Extract the (x, y) coordinate from the center of the cell holding the provided text.  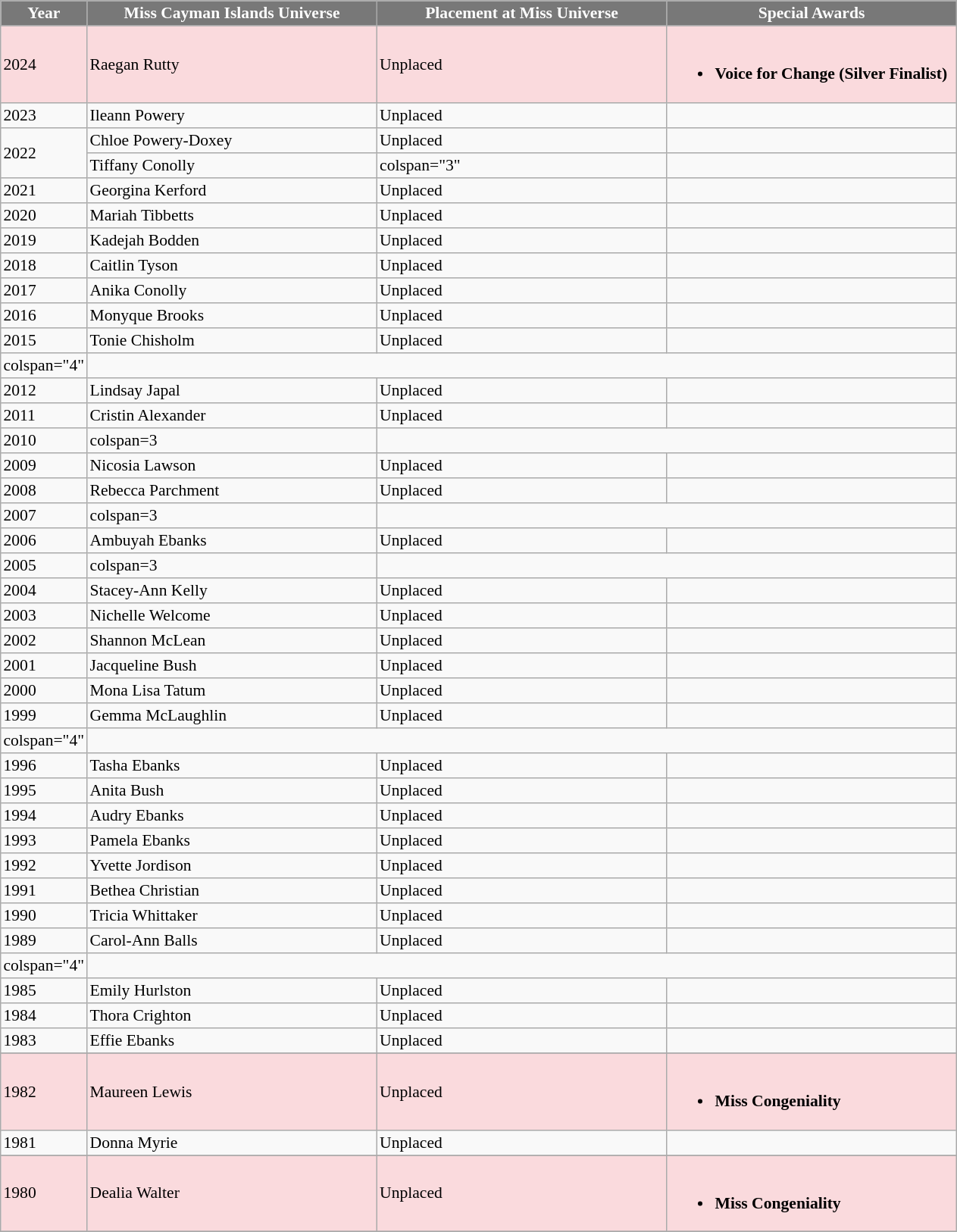
Georgina Kerford (232, 189)
2006 (44, 539)
2021 (44, 189)
1985 (44, 990)
2015 (44, 339)
1992 (44, 865)
Anita Bush (232, 790)
Year (44, 14)
2010 (44, 439)
2024 (44, 64)
2009 (44, 465)
Yvette Jordison (232, 865)
Cristin Alexander (232, 415)
2005 (44, 565)
Miss Cayman Islands Universe (232, 14)
Chloe Powery-Doxey (232, 139)
2017 (44, 289)
2004 (44, 589)
Emily Hurlston (232, 990)
1999 (44, 715)
Kadejah Bodden (232, 239)
1994 (44, 815)
2016 (44, 315)
1984 (44, 1015)
Carol-Ann Balls (232, 940)
2018 (44, 265)
Tonie Chisholm (232, 339)
2020 (44, 215)
1980 (44, 1193)
Pamela Ebanks (232, 840)
Nicosia Lawson (232, 465)
Caitlin Tyson (232, 265)
Voice for Change (Silver Finalist) (812, 64)
Mona Lisa Tatum (232, 689)
Ileann Powery (232, 115)
Lindsay Japal (232, 389)
Monyque Brooks (232, 315)
Rebecca Parchment (232, 489)
Shannon McLean (232, 639)
Anika Conolly (232, 289)
2023 (44, 115)
1995 (44, 790)
1990 (44, 915)
1996 (44, 765)
2001 (44, 665)
Maureen Lewis (232, 1091)
Ambuyah Ebanks (232, 539)
2007 (44, 515)
1981 (44, 1143)
Dealia Walter (232, 1193)
Stacey-Ann Kelly (232, 589)
Thora Crighton (232, 1015)
1993 (44, 840)
Tricia Whittaker (232, 915)
2022 (44, 152)
1982 (44, 1091)
Effie Ebanks (232, 1040)
Bethea Christian (232, 890)
Mariah Tibbetts (232, 215)
Donna Myrie (232, 1143)
2012 (44, 389)
Raegan Rutty (232, 64)
Jacqueline Bush (232, 665)
1991 (44, 890)
Nichelle Welcome (232, 615)
1983 (44, 1040)
Gemma McLaughlin (232, 715)
Audry Ebanks (232, 815)
colspan="3" (521, 165)
2002 (44, 639)
Placement at Miss Universe (521, 14)
1989 (44, 940)
Special Awards (812, 14)
2011 (44, 415)
2000 (44, 689)
2003 (44, 615)
Tiffany Conolly (232, 165)
Tasha Ebanks (232, 765)
2008 (44, 489)
2019 (44, 239)
